Extract the (X, Y) coordinate from the center of the cell holding the provided text.  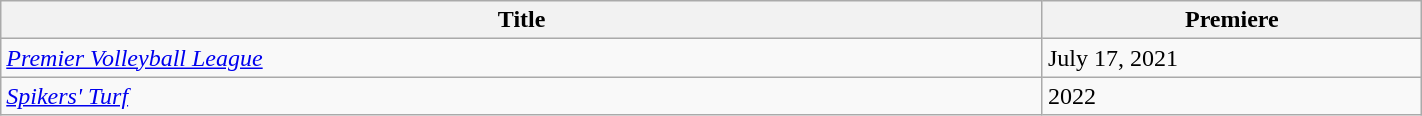
Title (522, 20)
Spikers' Turf (522, 96)
July 17, 2021 (1232, 58)
Premiere (1232, 20)
2022 (1232, 96)
Premier Volleyball League (522, 58)
